Extract the (X, Y) coordinate from the center of the cell holding the provided text.  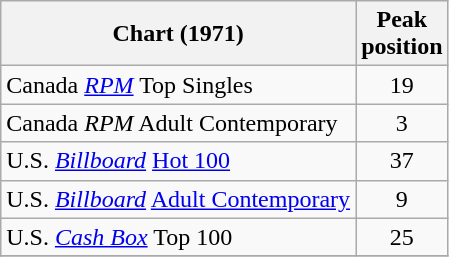
3 (402, 123)
Canada RPM Adult Contemporary (178, 123)
9 (402, 199)
37 (402, 161)
Canada RPM Top Singles (178, 85)
25 (402, 237)
U.S. Cash Box Top 100 (178, 237)
Peakposition (402, 34)
U.S. Billboard Adult Contemporary (178, 199)
19 (402, 85)
U.S. Billboard Hot 100 (178, 161)
Chart (1971) (178, 34)
